For the text-containing cell, return its midpoint in (X, Y) coordinate format. 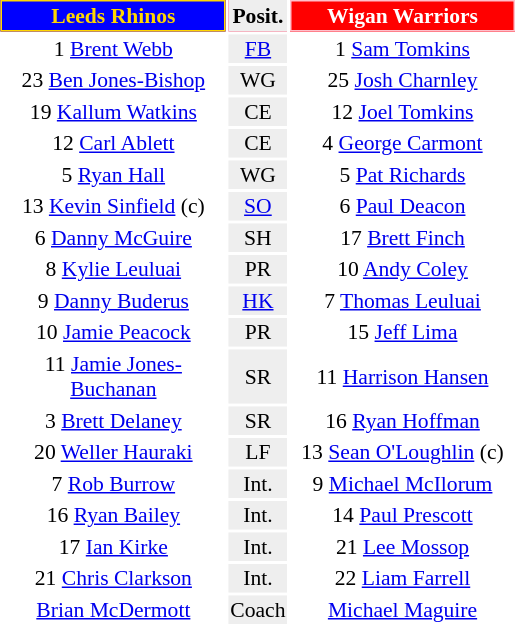
5 Pat Richards (402, 174)
17 Brett Finch (402, 238)
8 Kylie Leuluai (114, 269)
20 Weller Hauraki (114, 452)
Wigan Warriors (402, 16)
15 Jeff Lima (402, 332)
16 Ryan Hoffman (402, 420)
14 Paul Prescott (402, 515)
6 Danny McGuire (114, 238)
9 Michael McIlorum (402, 484)
21 Chris Clarkson (114, 578)
17 Ian Kirke (114, 546)
Michael Maguire (402, 610)
7 Rob Burrow (114, 484)
19 Kallum Watkins (114, 112)
9 Danny Buderus (114, 300)
21 Lee Mossop (402, 546)
16 Ryan Bailey (114, 515)
10 Andy Coley (402, 269)
Coach (258, 610)
13 Sean O'Loughlin (c) (402, 452)
10 Jamie Peacock (114, 332)
7 Thomas Leuluai (402, 300)
22 Liam Farrell (402, 578)
Posit. (258, 16)
12 Carl Ablett (114, 143)
23 Ben Jones-Bishop (114, 80)
12 Joel Tomkins (402, 112)
Leeds Rhinos (114, 16)
SH (258, 238)
SO (258, 206)
6 Paul Deacon (402, 206)
1 Sam Tomkins (402, 48)
4 George Carmont (402, 143)
1 Brent Webb (114, 48)
11 Jamie Jones-Buchanan (114, 377)
HK (258, 300)
LF (258, 452)
3 Brett Delaney (114, 420)
13 Kevin Sinfield (c) (114, 206)
FB (258, 48)
11 Harrison Hansen (402, 377)
25 Josh Charnley (402, 80)
5 Ryan Hall (114, 174)
Brian McDermott (114, 610)
